From the cell containing the given text, extract its center point as [X, Y] coordinate. 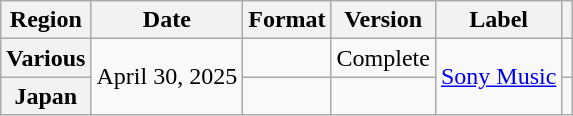
Format [287, 20]
Label [498, 20]
Complete [383, 58]
Date [167, 20]
April 30, 2025 [167, 77]
Sony Music [498, 77]
Region [46, 20]
Japan [46, 96]
Various [46, 58]
Version [383, 20]
